Return [X, Y] of the center of cell containing provided text 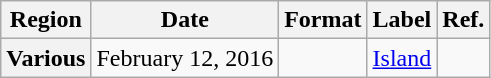
Ref. [464, 20]
Date [185, 20]
Region [46, 20]
Various [46, 58]
February 12, 2016 [185, 58]
Label [402, 20]
Island [402, 58]
Format [323, 20]
